From the cell containing the given text, extract its center point as (x, y) coordinate. 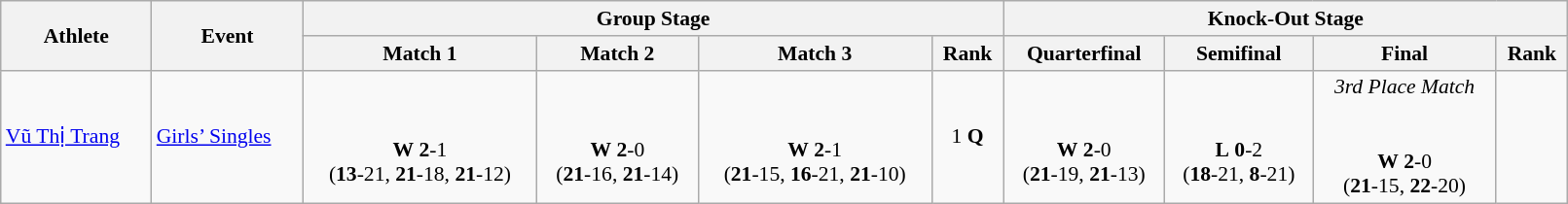
Match 3 (815, 53)
W 2-1 (13-21, 21-18, 21-12) (419, 137)
W 2-1 (21-15, 16-21, 21-10) (815, 137)
Event (228, 35)
W 2-0 (21-16, 21-14) (617, 137)
W 2-0 (21-19, 21-13) (1084, 137)
3rd Place Match W 2-0 (21-15, 22-20) (1404, 137)
1 Q (967, 137)
Final (1404, 53)
Athlete (76, 35)
Knock-Out Stage (1286, 18)
L 0-2 (18-21, 8-21) (1240, 137)
Match 1 (419, 53)
Match 2 (617, 53)
Quarterfinal (1084, 53)
Group Stage (653, 18)
Semifinal (1240, 53)
Girls’ Singles (228, 137)
Vũ Thị Trang (76, 137)
